From the cell containing the given text, extract its center point as [X, Y] coordinate. 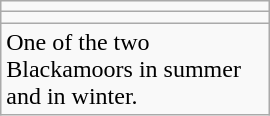
One of the two Blackamoors in summer and in winter. [135, 69]
